Determine the [X, Y] coordinate at the center of the cell enclosing the given text.  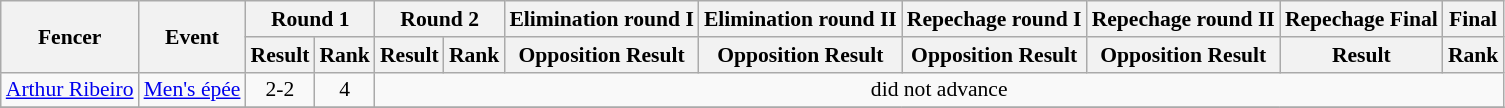
Elimination round II [800, 19]
Repechage Final [1362, 19]
Event [192, 36]
Arthur Ribeiro [70, 90]
Men's épée [192, 90]
Round 2 [440, 19]
Round 1 [310, 19]
Fencer [70, 36]
4 [344, 90]
Elimination round I [601, 19]
did not advance [939, 90]
Final [1474, 19]
Repechage round I [994, 19]
2-2 [280, 90]
Repechage round II [1184, 19]
